Scan for the cell matching the given text and deliver its [X, Y] coordinate at center. 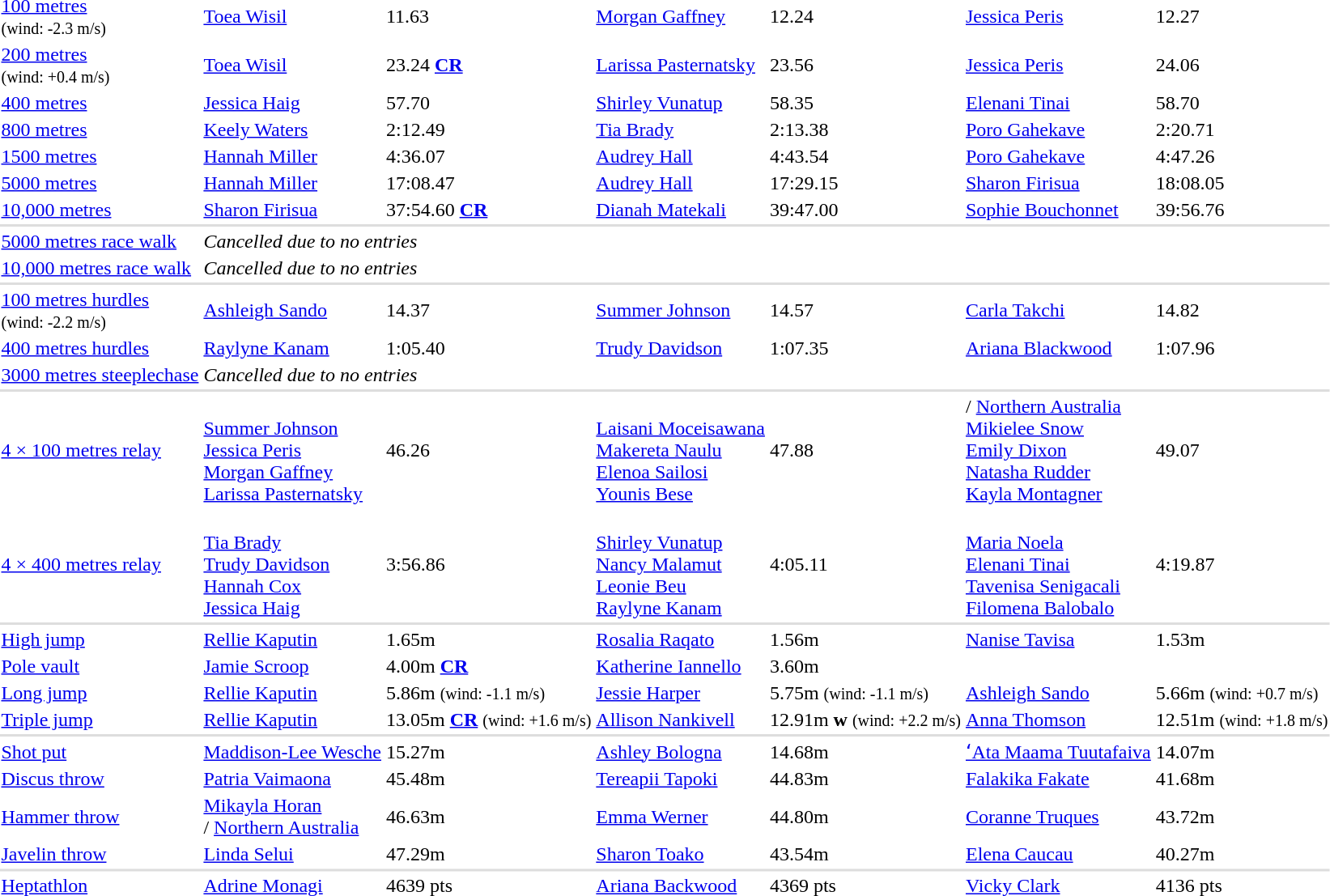
39:56.76 [1242, 210]
5000 metres race walk [100, 241]
4:19.87 [1242, 564]
Toea Wisil [293, 65]
14.68m [865, 752]
4:05.11 [865, 564]
4.00m CR [488, 666]
1:07.96 [1242, 348]
44.83m [865, 779]
10,000 metres [100, 210]
200 metres (wind: +0.4 m/s) [100, 65]
2:20.71 [1242, 130]
47.29m [488, 854]
5000 metres [100, 183]
Katherine Iannello [681, 666]
3.60m [865, 666]
43.54m [865, 854]
49.07 [1242, 450]
44.80m [865, 816]
Larissa Pasternatsky [681, 65]
Hammer throw [100, 816]
1.65m [488, 639]
Summer JohnsonJessica PerisMorgan GaffneyLarissa Pasternatsky [293, 450]
1:05.40 [488, 348]
Laisani MoceisawanaMakereta NauluElenoa SailosiYounis Bese [681, 450]
15.27m [488, 752]
Maddison-Lee Wesche [293, 752]
43.72m [1242, 816]
Linda Selui [293, 854]
Javelin throw [100, 854]
100 metres hurdles (wind: -2.2 m/s) [100, 311]
14.07m [1242, 752]
Long jump [100, 693]
2:13.38 [865, 130]
46.26 [488, 450]
800 metres [100, 130]
Nanise Tavisa [1058, 639]
Sophie Bouchonnet [1058, 210]
ʻAta Maama Tuutafaiva [1058, 752]
1500 metres [100, 156]
Shirley Vunatup [681, 103]
High jump [100, 639]
10,000 metres race walk [100, 268]
Emma Werner [681, 816]
1.53m [1242, 639]
Rosalia Raqato [681, 639]
1:07.35 [865, 348]
Sharon Toako [681, 854]
Carla Takchi [1058, 311]
Elenani Tinai [1058, 103]
Jamie Scroop [293, 666]
Tia Brady [681, 130]
37:54.60 CR [488, 210]
Anna Thomson [1058, 720]
400 metres hurdles [100, 348]
23.56 [865, 65]
12.91m w (wind: +2.2 m/s) [865, 720]
17:29.15 [865, 183]
Tia BradyTrudy DavidsonHannah CoxJessica Haig [293, 564]
Trudy Davidson [681, 348]
14.37 [488, 311]
4 × 400 metres relay [100, 564]
Summer Johnson [681, 311]
4:36.07 [488, 156]
5.66m (wind: +0.7 m/s) [1242, 693]
Coranne Truques [1058, 816]
45.48m [488, 779]
4:43.54 [865, 156]
4:47.26 [1242, 156]
23.24 CR [488, 65]
Keely Waters [293, 130]
Allison Nankivell [681, 720]
1.56m [865, 639]
5.75m (wind: -1.1 m/s) [865, 693]
39:47.00 [865, 210]
58.70 [1242, 103]
Elena Caucau [1058, 854]
Jessica Peris [1058, 65]
Ashley Bologna [681, 752]
Patria Vaimaona [293, 779]
Tereapii Tapoki [681, 779]
12.51m (wind: +1.8 m/s) [1242, 720]
Ariana Blackwood [1058, 348]
17:08.47 [488, 183]
14.82 [1242, 311]
14.57 [865, 311]
4 × 100 metres relay [100, 450]
Dianah Matekali [681, 210]
Raylyne Kanam [293, 348]
13.05m CR (wind: +1.6 m/s) [488, 720]
41.68m [1242, 779]
Maria NoelaElenani TinaiTavenisa SenigacaliFilomena Balobalo [1058, 564]
Falakika Fakate [1058, 779]
47.88 [865, 450]
18:08.05 [1242, 183]
Pole vault [100, 666]
Jessica Haig [293, 103]
Shirley VunatupNancy MalamutLeonie BeuRaylyne Kanam [681, 564]
3:56.86 [488, 564]
/ Northern Australia Mikielee SnowEmily DixonNatasha RudderKayla Montagner [1058, 450]
Shot put [100, 752]
40.27m [1242, 854]
2:12.49 [488, 130]
57.70 [488, 103]
58.35 [865, 103]
46.63m [488, 816]
400 metres [100, 103]
Triple jump [100, 720]
Mikayla Horan / Northern Australia [293, 816]
3000 metres steeplechase [100, 375]
Discus throw [100, 779]
24.06 [1242, 65]
5.86m (wind: -1.1 m/s) [488, 693]
Jessie Harper [681, 693]
